Capture the cell that displays the provided text and extract its (x, y) central coordinate. 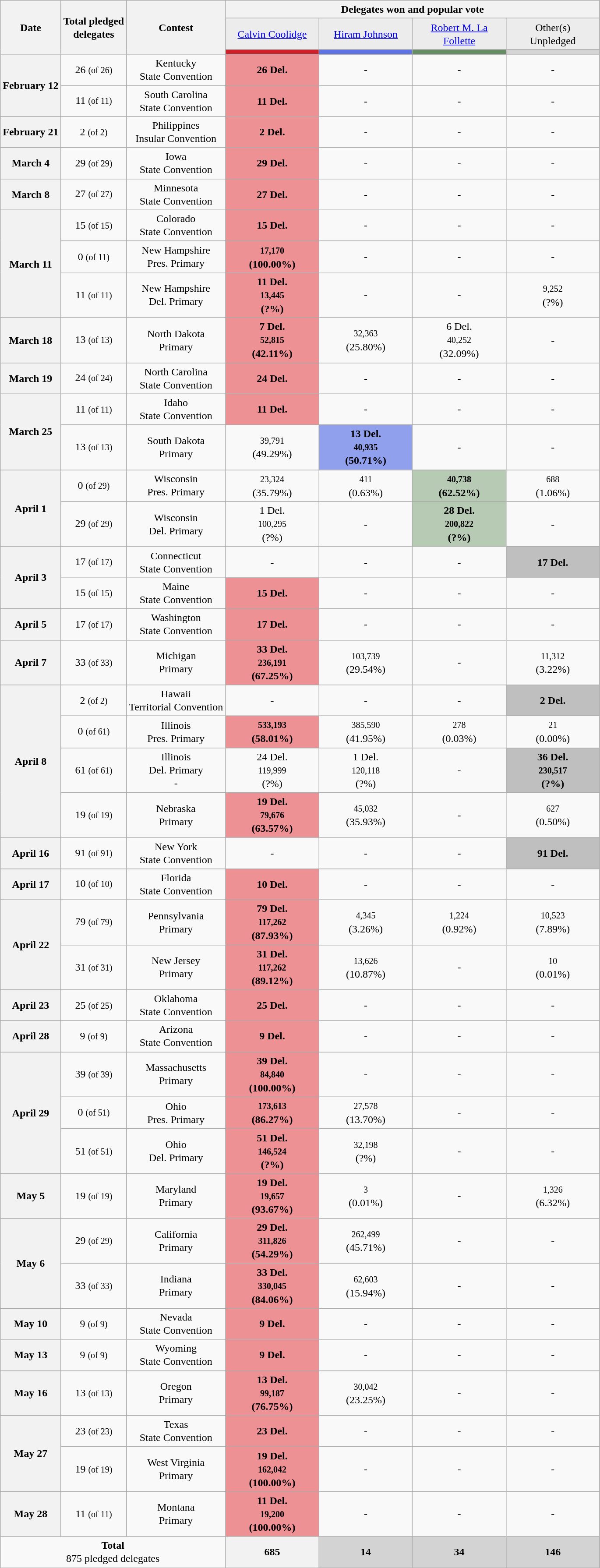
NevadaState Convention (176, 1324)
Contest (176, 27)
MarylandPrimary (176, 1196)
April 5 (31, 625)
KentuckyState Convention (176, 70)
February 12 (31, 85)
April 23 (31, 1006)
March 8 (31, 194)
3 (0.01%) (366, 1196)
10 Del. (272, 884)
32,363(25.80%) (366, 340)
627(0.50%) (553, 816)
New YorkState Convention (176, 853)
FloridaState Convention (176, 884)
39 (of 39) (94, 1075)
26 (of 26) (94, 70)
23,324 (35.79%) (272, 486)
PennsylvaniaPrimary (176, 922)
10 (of 10) (94, 884)
11 Del.19,200(100.00%) (272, 1514)
19 Del.19,657(93.67%) (272, 1196)
April 7 (31, 662)
45,032(35.93%) (366, 816)
May 27 (31, 1454)
CaliforniaPrimary (176, 1241)
26 Del. (272, 70)
11,312(3.22%) (553, 662)
HawaiiTerritorial Convention (176, 701)
WyomingState Convention (176, 1355)
IllinoisDel. Primary- (176, 770)
MaineState Convention (176, 593)
New HampshirePres. Primary (176, 257)
NebraskaPrimary (176, 816)
51 Del.146,524(?%) (272, 1151)
MassachusettsPrimary (176, 1075)
51 (of 51) (94, 1151)
April 16 (31, 853)
Delegates won and popular vote (413, 10)
27 (of 27) (94, 194)
39,791(49.29%) (272, 448)
31 Del.117,262(89.12%) (272, 967)
24 Del. (272, 378)
New HampshireDel. Primary (176, 295)
27,578(13.70%) (366, 1112)
Other(s)Unpledged (553, 34)
North DakotaPrimary (176, 340)
Hiram Johnson (366, 34)
May 16 (31, 1393)
6 Del.40,252 (32.09%) (459, 340)
March 19 (31, 378)
1,224 (0.92%) (459, 922)
West VirginiaPrimary (176, 1469)
91 Del. (553, 853)
1 Del.100,295(?%) (272, 524)
28 Del.200,822(?%) (459, 524)
WashingtonState Convention (176, 625)
Calvin Coolidge (272, 34)
0 (of 61) (94, 732)
0 (of 51) (94, 1112)
27 Del. (272, 194)
March 25 (31, 432)
OklahomaState Convention (176, 1006)
685 (272, 1552)
19 Del.162,042(100.00%) (272, 1469)
April 28 (31, 1036)
North CarolinaState Convention (176, 378)
278 (0.03%) (459, 732)
40,738 (62.52%) (459, 486)
34 (459, 1552)
April 8 (31, 761)
0 (of 11) (94, 257)
7 Del.52,815(42.11%) (272, 340)
MichiganPrimary (176, 662)
31 (of 31) (94, 967)
4,345 (3.26%) (366, 922)
29 Del. (272, 163)
14 (366, 1552)
25 (of 25) (94, 1006)
173,613(86.27%) (272, 1112)
IndianaPrimary (176, 1286)
23 (of 23) (94, 1431)
1 Del.120,118(?%) (366, 770)
17,170(100.00%) (272, 257)
South CarolinaState Convention (176, 101)
21 (0.00%) (553, 732)
0 (of 29) (94, 486)
25 Del. (272, 1006)
OregonPrimary (176, 1393)
39 Del.84,840(100.00%) (272, 1075)
May 10 (31, 1324)
PhilippinesInsular Convention (176, 132)
10,523 (7.89%) (553, 922)
WisconsinDel. Primary (176, 524)
April 22 (31, 944)
533,193(58.01%) (272, 732)
May 5 (31, 1196)
ArizonaState Convention (176, 1036)
146 (553, 1552)
South DakotaPrimary (176, 448)
9,252(?%) (553, 295)
13,626(10.87%) (366, 967)
79 Del.117,262(87.93%) (272, 922)
385,590(41.95%) (366, 732)
ConnecticutState Convention (176, 562)
OhioDel. Primary (176, 1151)
688 (1.06%) (553, 486)
91 (of 91) (94, 853)
April 17 (31, 884)
10 (0.01%) (553, 967)
32,198(?%) (366, 1151)
24 (of 24) (94, 378)
33 Del.330,045(84.06%) (272, 1286)
79 (of 79) (94, 922)
103,739(29.54%) (366, 662)
30,042(23.25%) (366, 1393)
ColoradoState Convention (176, 225)
MinnesotaState Convention (176, 194)
36 Del.230,517(?%) (553, 770)
Total pledgeddelegates (94, 27)
262,499(45.71%) (366, 1241)
29 Del.311,826(54.29%) (272, 1241)
61 (of 61) (94, 770)
New JerseyPrimary (176, 967)
OhioPres. Primary (176, 1112)
May 6 (31, 1263)
Date (31, 27)
19 Del.79,676(63.57%) (272, 816)
March 18 (31, 340)
IdahoState Convention (176, 409)
Total875 pledged delegates (113, 1552)
March 4 (31, 163)
13 Del.99,187(76.75%) (272, 1393)
TexasState Convention (176, 1431)
13 Del.40,935(50.71%) (366, 448)
62,603(15.94%) (366, 1286)
33 Del.236,191(67.25%) (272, 662)
April 3 (31, 578)
April 1 (31, 508)
April 29 (31, 1113)
411 (0.63%) (366, 486)
May 13 (31, 1355)
IllinoisPres. Primary (176, 732)
March 11 (31, 264)
February 21 (31, 132)
Robert M. La Follette (459, 34)
MontanaPrimary (176, 1514)
24 Del.119,999(?%) (272, 770)
23 Del. (272, 1431)
May 28 (31, 1514)
1,326(6.32%) (553, 1196)
IowaState Convention (176, 163)
WisconsinPres. Primary (176, 486)
11 Del.13,445(?%) (272, 295)
